Return [X, Y] of the center of cell containing provided text 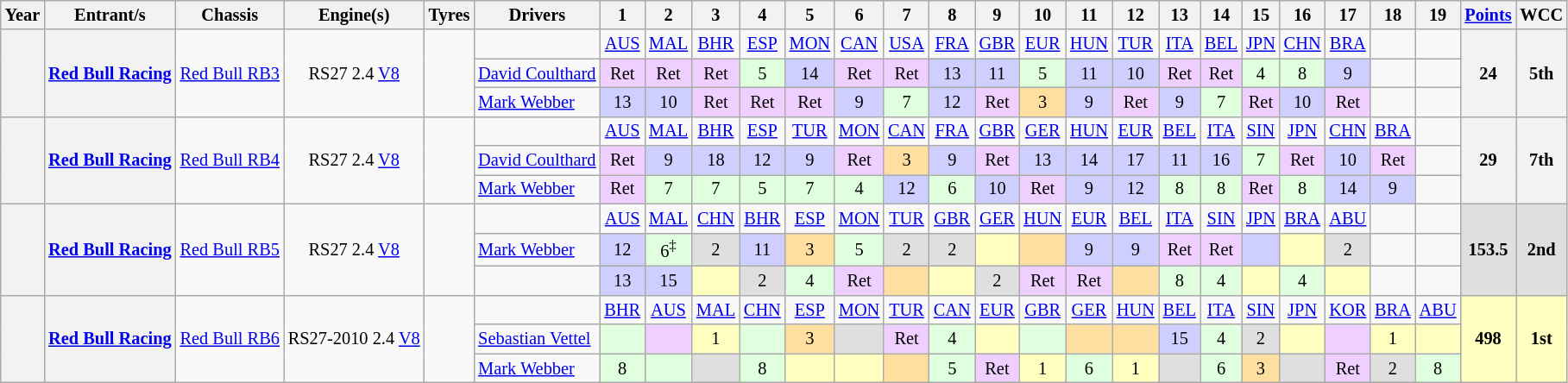
KOR [1348, 310]
153.5 [1488, 249]
Year [22, 15]
Red Bull RB3 [230, 72]
Red Bull RB6 [230, 338]
Sebastian Vettel [537, 339]
USA [906, 44]
7th [1542, 160]
24 [1488, 72]
2nd [1542, 249]
Entrant/s [110, 15]
498 [1488, 338]
1st [1542, 338]
WCC [1542, 15]
6‡ [668, 250]
Red Bull RB4 [230, 160]
Drivers [537, 15]
Chassis [230, 15]
Tyres [450, 15]
RS27-2010 2.4 V8 [354, 338]
19 [1438, 15]
Engine(s) [354, 15]
5th [1542, 72]
29 [1488, 160]
Red Bull RB5 [230, 249]
Points [1488, 15]
